Identify which cell holds the provided text, then report its [x, y] central coordinate. 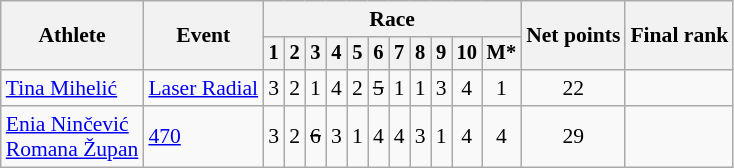
7 [400, 54]
470 [203, 136]
9 [442, 54]
Tina Mihelić [72, 88]
22 [573, 88]
Athlete [72, 36]
Race [392, 19]
8 [420, 54]
Final rank [679, 36]
Laser Radial [203, 88]
Net points [573, 36]
Enia NinčevićRomana Župan [72, 136]
Event [203, 36]
29 [573, 136]
M* [502, 54]
10 [467, 54]
